Scan for the cell matching the given text and deliver its (X, Y) coordinate at center. 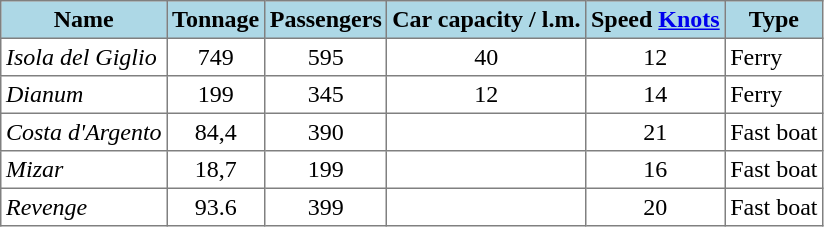
21 (656, 132)
16 (656, 170)
40 (486, 57)
20 (656, 207)
Isola del Giglio (84, 57)
Tonnage (216, 20)
Costa d'Argento (84, 132)
Dianum (84, 95)
84,4 (216, 132)
749 (216, 57)
345 (325, 95)
Revenge (84, 207)
14 (656, 95)
390 (325, 132)
399 (325, 207)
595 (325, 57)
Mizar (84, 170)
Passengers (325, 20)
93.6 (216, 207)
Car capacity / l.m. (486, 20)
18,7 (216, 170)
Type (774, 20)
Name (84, 20)
Speed Knots (656, 20)
